From the cell containing the given text, extract its center point as [X, Y] coordinate. 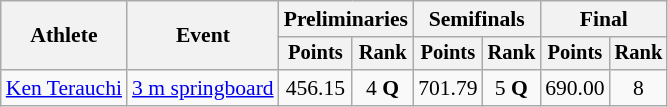
Ken Terauchi [64, 88]
Semifinals [476, 19]
Preliminaries [346, 19]
8 [639, 88]
3 m springboard [203, 88]
5 Q [512, 88]
Final [604, 19]
Athlete [64, 36]
701.79 [448, 88]
Event [203, 36]
4 Q [382, 88]
690.00 [574, 88]
456.15 [316, 88]
